Capture the cell that displays the provided text and extract its [x, y] central coordinate. 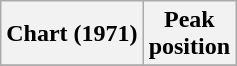
Chart (1971) [72, 34]
Peakposition [189, 34]
